Pinpoint the cell where the given text exists, returning its [X, Y] midpoint coordinate. 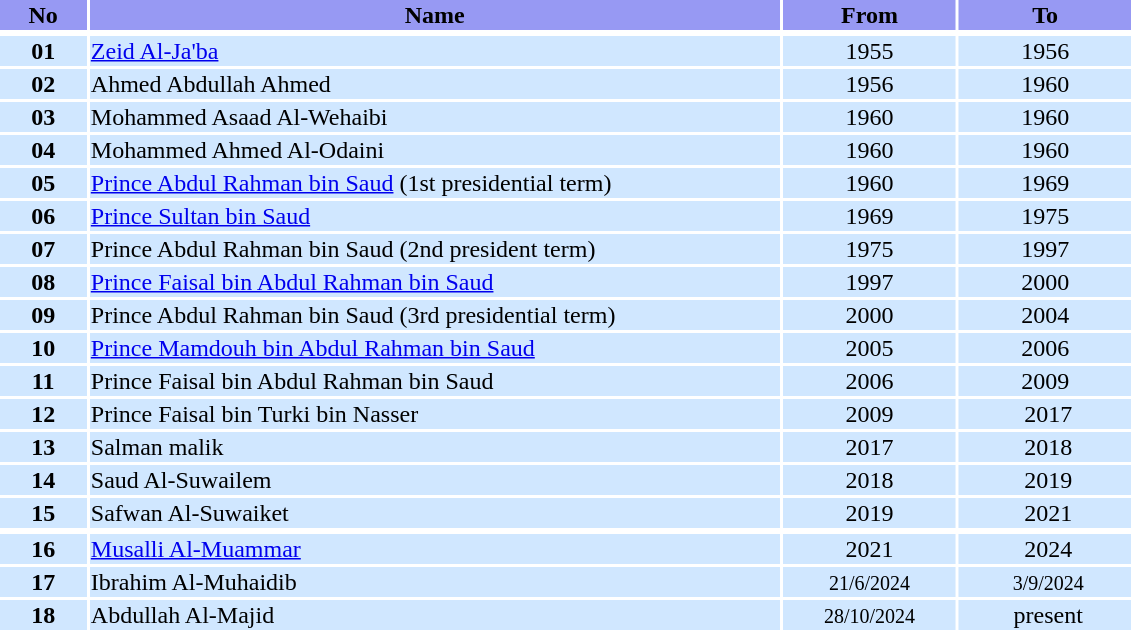
15 [43, 513]
2005 [870, 348]
2021 [870, 549]
Prince Abdul Rahman bin Saud (3rd presidential term) [434, 315]
Safwan Al-Suwaiket [434, 513]
05 [43, 183]
1975 [870, 249]
09 [43, 315]
2006 [870, 381]
03 [43, 117]
01 [43, 51]
Prince Faisal bin Turki bin Nasser [434, 414]
Name [434, 15]
06 [43, 216]
1955 [870, 51]
18 [43, 615]
No [43, 15]
Prince Sultan bin Saud [434, 216]
Mohammed Asaad Al-Wehaibi [434, 117]
16 [43, 549]
From [870, 15]
Prince Abdul Rahman bin Saud (2nd president term) [434, 249]
2019 [870, 513]
2018 [870, 480]
Abdullah Al-Majid [434, 615]
Salman malik [434, 447]
Ibrahim Al-Muhaidib [434, 582]
28/10/2024 [870, 615]
04 [43, 150]
Zeid Al-Ja'ba [434, 51]
08 [43, 282]
1969 [870, 216]
Prince Mamdouh bin Abdul Rahman bin Saud [434, 348]
2017 [870, 447]
11 [43, 381]
Mohammed Ahmed Al-Odaini [434, 150]
2000 [870, 315]
2009 [870, 414]
Ahmed Abdullah Ahmed [434, 84]
17 [43, 582]
02 [43, 84]
Saud Al-Suwailem [434, 480]
1997 [870, 282]
Prince Abdul Rahman bin Saud (1st presidential term) [434, 183]
12 [43, 414]
Musalli Al-Muammar [434, 549]
10 [43, 348]
07 [43, 249]
21/6/2024 [870, 582]
13 [43, 447]
14 [43, 480]
1956 [870, 84]
